Return (X, Y) of the center of cell containing provided text 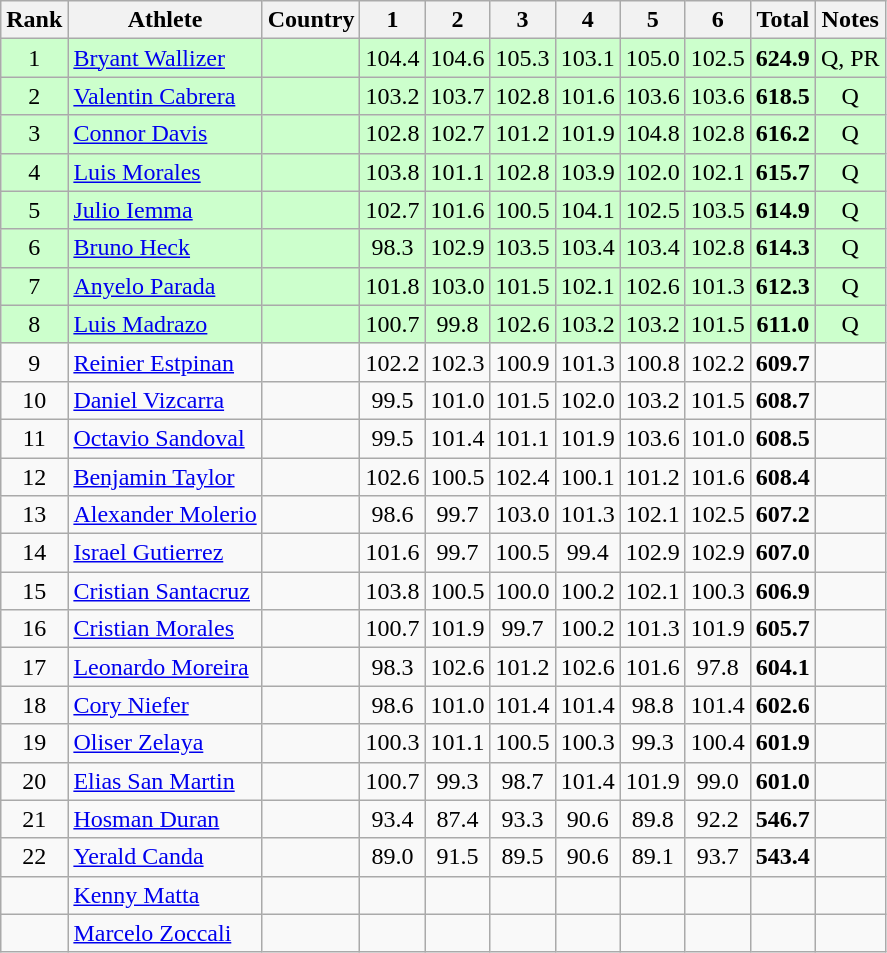
18 (34, 705)
105.0 (652, 58)
Kenny Matta (165, 895)
104.8 (652, 134)
615.7 (782, 172)
89.0 (392, 857)
98.8 (652, 705)
614.3 (782, 248)
93.4 (392, 819)
Oliser Zelaya (165, 743)
92.2 (718, 819)
Cristian Santacruz (165, 591)
104.4 (392, 58)
Anyelo Parada (165, 286)
607.2 (782, 515)
607.0 (782, 553)
100.1 (588, 477)
93.7 (718, 857)
Total (782, 20)
21 (34, 819)
22 (34, 857)
97.8 (718, 667)
13 (34, 515)
Connor Davis (165, 134)
12 (34, 477)
618.5 (782, 96)
546.7 (782, 819)
15 (34, 591)
601.9 (782, 743)
99.4 (588, 553)
93.3 (522, 819)
Country (311, 20)
16 (34, 629)
Q, PR (850, 58)
Luis Madrazo (165, 324)
103.9 (588, 172)
Cristian Morales (165, 629)
Daniel Vizcarra (165, 400)
101.8 (392, 286)
100.8 (652, 362)
604.1 (782, 667)
17 (34, 667)
11 (34, 438)
104.1 (588, 210)
89.1 (652, 857)
19 (34, 743)
Benjamin Taylor (165, 477)
616.2 (782, 134)
14 (34, 553)
103.7 (458, 96)
100.4 (718, 743)
102.3 (458, 362)
543.4 (782, 857)
609.7 (782, 362)
Octavio Sandoval (165, 438)
614.9 (782, 210)
608.4 (782, 477)
98.7 (522, 781)
Notes (850, 20)
608.5 (782, 438)
102.4 (522, 477)
Athlete (165, 20)
Cory Niefer (165, 705)
99.0 (718, 781)
103.1 (588, 58)
612.3 (782, 286)
Israel Gutierrez (165, 553)
10 (34, 400)
9 (34, 362)
Yerald Canda (165, 857)
Bryant Wallizer (165, 58)
605.7 (782, 629)
8 (34, 324)
105.3 (522, 58)
Julio Iemma (165, 210)
100.0 (522, 591)
104.6 (458, 58)
Rank (34, 20)
99.8 (458, 324)
606.9 (782, 591)
100.9 (522, 362)
Leonardo Moreira (165, 667)
91.5 (458, 857)
611.0 (782, 324)
20 (34, 781)
624.9 (782, 58)
608.7 (782, 400)
Alexander Molerio (165, 515)
Bruno Heck (165, 248)
89.8 (652, 819)
87.4 (458, 819)
89.5 (522, 857)
Hosman Duran (165, 819)
Marcelo Zoccali (165, 933)
601.0 (782, 781)
Valentin Cabrera (165, 96)
602.6 (782, 705)
Luis Morales (165, 172)
Elias San Martin (165, 781)
7 (34, 286)
Reinier Estpinan (165, 362)
